Extract the [x, y] coordinate from the center of the cell holding the provided text.  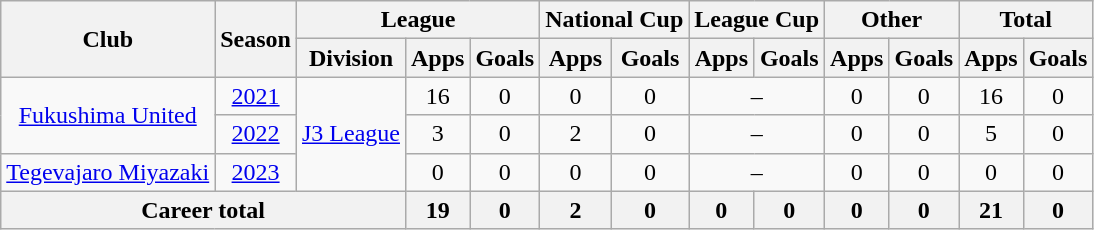
2023 [256, 172]
Fukushima United [108, 115]
2022 [256, 134]
Other [892, 20]
21 [991, 210]
Career total [204, 210]
Total [1026, 20]
Season [256, 39]
5 [991, 134]
J3 League [350, 134]
League [418, 20]
Club [108, 39]
National Cup [614, 20]
Tegevajaro Miyazaki [108, 172]
3 [437, 134]
19 [437, 210]
2021 [256, 96]
Division [350, 58]
League Cup [757, 20]
